Return (X, Y) of the center of cell containing provided text 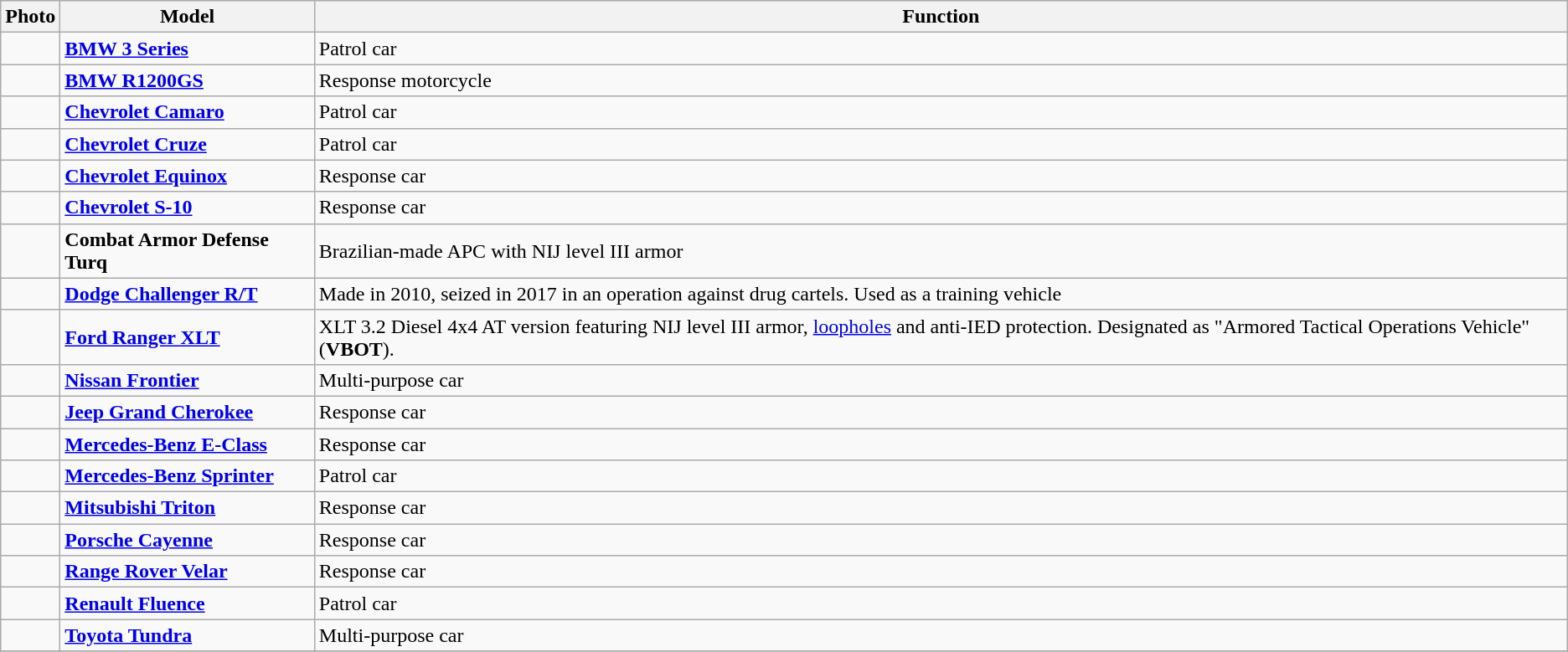
Ford Ranger XLT (188, 336)
Chevrolet Equinox (188, 176)
BMW R1200GS (188, 80)
Nissan Frontier (188, 380)
Range Rover Velar (188, 572)
Toyota Tundra (188, 635)
Model (188, 17)
Chevrolet Camaro (188, 112)
Made in 2010, seized in 2017 in an operation against drug cartels. Used as a training vehicle (941, 294)
Chevrolet Cruze (188, 144)
Combat Armor Defense Turq (188, 251)
Photo (30, 17)
Function (941, 17)
Mitsubishi Triton (188, 508)
Brazilian-made APC with NIJ level III armor (941, 251)
Response motorcycle (941, 80)
Renault Fluence (188, 603)
Chevrolet S-10 (188, 208)
Porsche Cayenne (188, 540)
Dodge Challenger R/T (188, 294)
Mercedes-Benz E-Class (188, 444)
BMW 3 Series (188, 49)
Mercedes-Benz Sprinter (188, 476)
Jeep Grand Cherokee (188, 412)
